Capture the cell that displays the provided text and extract its (X, Y) central coordinate. 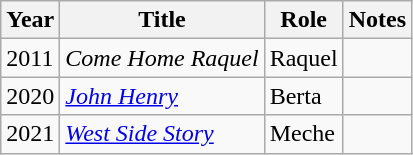
Title (162, 20)
Berta (304, 96)
Come Home Raquel (162, 58)
2011 (30, 58)
2021 (30, 134)
John Henry (162, 96)
Notes (377, 20)
Meche (304, 134)
West Side Story (162, 134)
Role (304, 20)
2020 (30, 96)
Raquel (304, 58)
Year (30, 20)
